Search for the cell housing the specified text and yield its (X, Y) center coordinate. 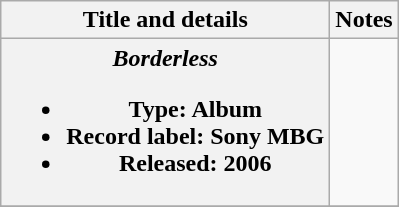
BorderlessType: AlbumRecord label: Sony MBGReleased: 2006 (166, 122)
Notes (364, 20)
Title and details (166, 20)
